Return [X, Y] of the center of cell containing provided text 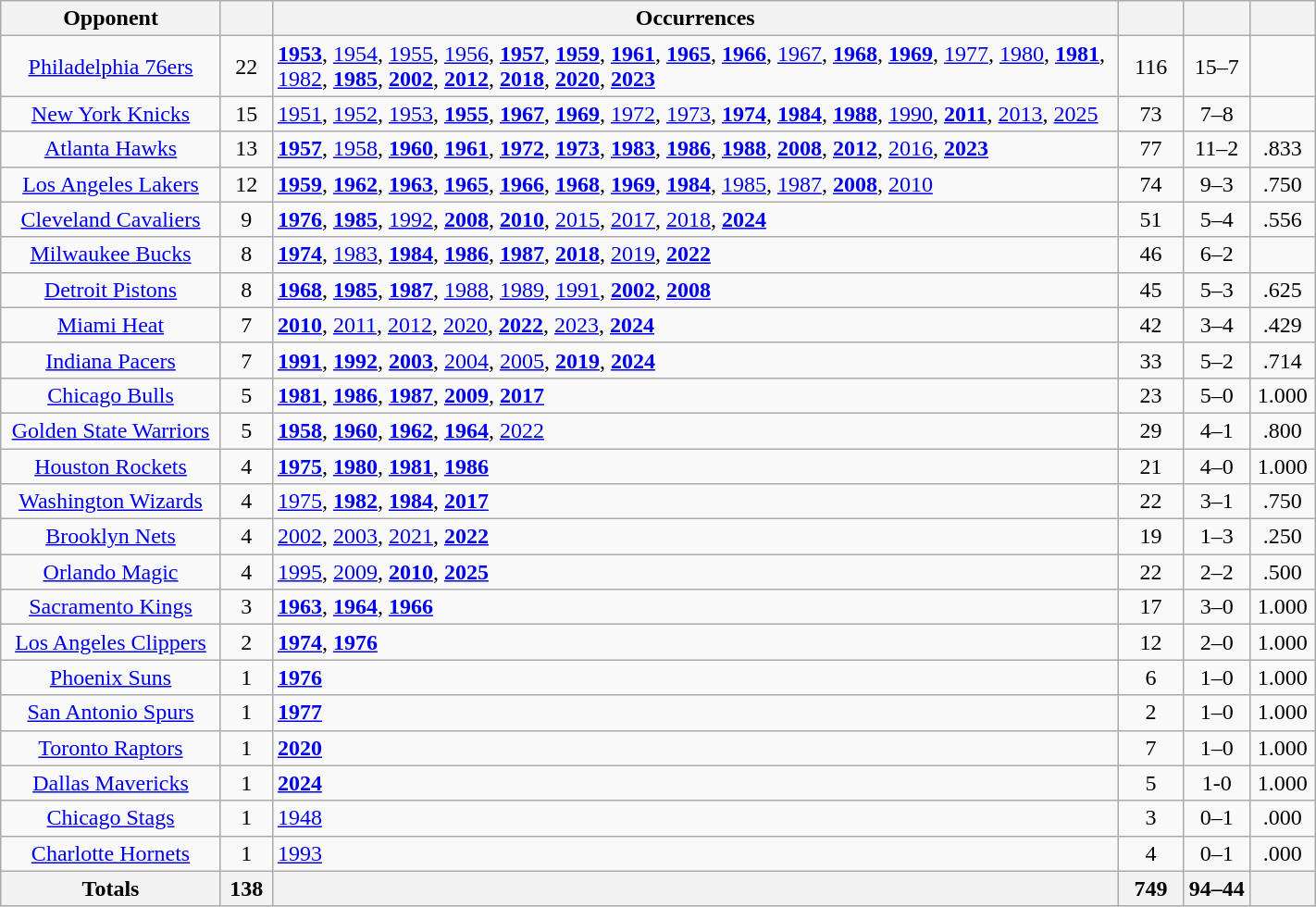
46 [1151, 255]
Detroit Pistons [111, 290]
21 [1151, 466]
1975, 1980, 1981, 1986 [695, 466]
Milwaukee Bucks [111, 255]
6 [1151, 677]
7–8 [1216, 114]
.833 [1283, 149]
33 [1151, 360]
Atlanta Hawks [111, 149]
1957, 1958, 1960, 1961, 1972, 1973, 1983, 1986, 1988, 2008, 2012, 2016, 2023 [695, 149]
2002, 2003, 2021, 2022 [695, 537]
.800 [1283, 430]
.714 [1283, 360]
1981, 1986, 1987, 2009, 2017 [695, 395]
17 [1151, 607]
29 [1151, 430]
1975, 1982, 1984, 2017 [695, 502]
Opponent [111, 19]
1993 [695, 853]
.429 [1283, 325]
5–0 [1216, 395]
77 [1151, 149]
Los Angeles Lakers [111, 184]
42 [1151, 325]
1974, 1983, 1984, 1986, 1987, 2018, 2019, 2022 [695, 255]
9 [246, 219]
Occurrences [695, 19]
Sacramento Kings [111, 607]
Brooklyn Nets [111, 537]
1974, 1976 [695, 642]
1951, 1952, 1953, 1955, 1967, 1969, 1972, 1973, 1974, 1984, 1988, 1990, 2011, 2013, 2025 [695, 114]
Charlotte Hornets [111, 853]
2–0 [1216, 642]
1976, 1985, 1992, 2008, 2010, 2015, 2017, 2018, 2024 [695, 219]
6–2 [1216, 255]
2024 [695, 783]
Indiana Pacers [111, 360]
1959, 1962, 1963, 1965, 1966, 1968, 1969, 1984, 1985, 1987, 2008, 2010 [695, 184]
.625 [1283, 290]
73 [1151, 114]
1958, 1960, 1962, 1964, 2022 [695, 430]
11–2 [1216, 149]
1976 [695, 677]
138 [246, 888]
4–1 [1216, 430]
Houston Rockets [111, 466]
1948 [695, 818]
Miami Heat [111, 325]
Cleveland Cavaliers [111, 219]
1-0 [1216, 783]
5–3 [1216, 290]
.556 [1283, 219]
Los Angeles Clippers [111, 642]
1963, 1964, 1966 [695, 607]
2–2 [1216, 572]
15–7 [1216, 67]
.250 [1283, 537]
116 [1151, 67]
Golden State Warriors [111, 430]
Phoenix Suns [111, 677]
2020 [695, 748]
94–44 [1216, 888]
1991, 1992, 2003, 2004, 2005, 2019, 2024 [695, 360]
45 [1151, 290]
51 [1151, 219]
749 [1151, 888]
San Antonio Spurs [111, 713]
Chicago Stags [111, 818]
.500 [1283, 572]
13 [246, 149]
5–4 [1216, 219]
1968, 1985, 1987, 1988, 1989, 1991, 2002, 2008 [695, 290]
Dallas Mavericks [111, 783]
9–3 [1216, 184]
3–4 [1216, 325]
Philadelphia 76ers [111, 67]
3–0 [1216, 607]
Totals [111, 888]
Orlando Magic [111, 572]
15 [246, 114]
74 [1151, 184]
2010, 2011, 2012, 2020, 2022, 2023, 2024 [695, 325]
1995, 2009, 2010, 2025 [695, 572]
3–1 [1216, 502]
Chicago Bulls [111, 395]
5–2 [1216, 360]
1953, 1954, 1955, 1956, 1957, 1959, 1961, 1965, 1966, 1967, 1968, 1969, 1977, 1980, 1981, 1982, 1985, 2002, 2012, 2018, 2020, 2023 [695, 67]
4–0 [1216, 466]
1977 [695, 713]
23 [1151, 395]
Washington Wizards [111, 502]
Toronto Raptors [111, 748]
New York Knicks [111, 114]
19 [1151, 537]
1–3 [1216, 537]
